Identify which cell holds the provided text, then report its (x, y) central coordinate. 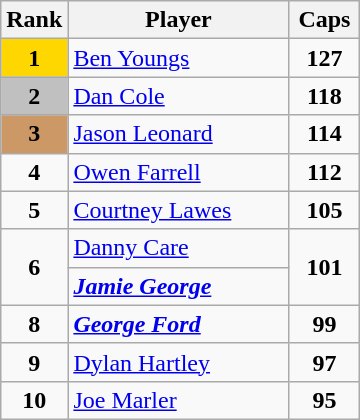
127 (324, 58)
Ben Youngs (178, 58)
114 (324, 134)
Courtney Lawes (178, 210)
1 (34, 58)
Rank (34, 20)
Jason Leonard (178, 134)
Owen Farrell (178, 172)
10 (34, 400)
Dan Cole (178, 96)
97 (324, 362)
Player (178, 20)
95 (324, 400)
Joe Marler (178, 400)
5 (34, 210)
2 (34, 96)
8 (34, 324)
6 (34, 267)
4 (34, 172)
George Ford (178, 324)
3 (34, 134)
Caps (324, 20)
Jamie George (178, 286)
112 (324, 172)
101 (324, 267)
118 (324, 96)
99 (324, 324)
9 (34, 362)
Danny Care (178, 248)
105 (324, 210)
Dylan Hartley (178, 362)
